Return the [X, Y] coordinate for the center point of the cell that contains the specified text.  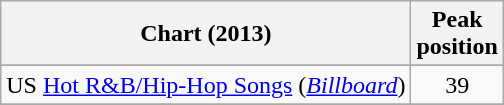
US Hot R&B/Hip-Hop Songs (Billboard) [206, 85]
Chart (2013) [206, 34]
Peakposition [457, 34]
39 [457, 85]
